Output the (x, y) coordinate of the center of the cell containing the given text.  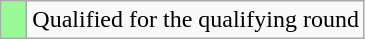
Qualified for the qualifying round (196, 20)
